For the text-containing cell, return its midpoint in (X, Y) coordinate format. 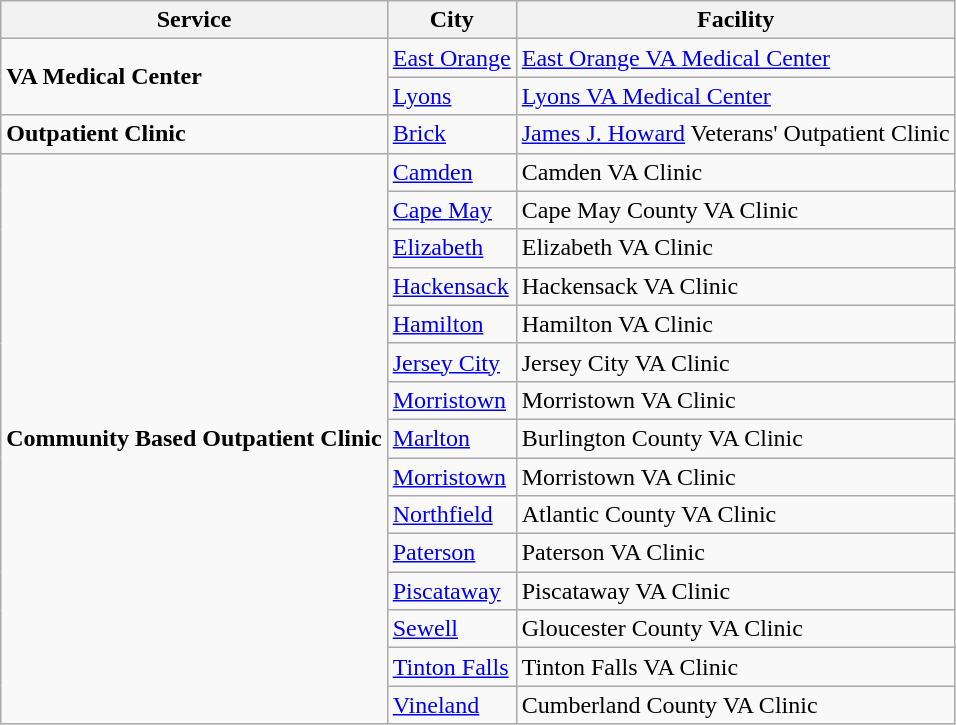
Community Based Outpatient Clinic (194, 438)
East Orange VA Medical Center (736, 58)
Northfield (452, 515)
Marlton (452, 438)
Brick (452, 134)
Outpatient Clinic (194, 134)
Vineland (452, 705)
Jersey City VA Clinic (736, 362)
Camden VA Clinic (736, 172)
Cumberland County VA Clinic (736, 705)
Tinton Falls VA Clinic (736, 667)
Service (194, 20)
East Orange (452, 58)
Paterson VA Clinic (736, 553)
Elizabeth (452, 248)
Paterson (452, 553)
Hamilton (452, 324)
Jersey City (452, 362)
Camden (452, 172)
Lyons (452, 96)
Cape May (452, 210)
Piscataway VA Clinic (736, 591)
Hackensack VA Clinic (736, 286)
Piscataway (452, 591)
Tinton Falls (452, 667)
Burlington County VA Clinic (736, 438)
Atlantic County VA Clinic (736, 515)
Cape May County VA Clinic (736, 210)
Hackensack (452, 286)
Hamilton VA Clinic (736, 324)
Facility (736, 20)
Lyons VA Medical Center (736, 96)
James J. Howard Veterans' Outpatient Clinic (736, 134)
Sewell (452, 629)
VA Medical Center (194, 77)
City (452, 20)
Gloucester County VA Clinic (736, 629)
Elizabeth VA Clinic (736, 248)
